Locate the cell with the specified text and output its (x, y) center coordinate. 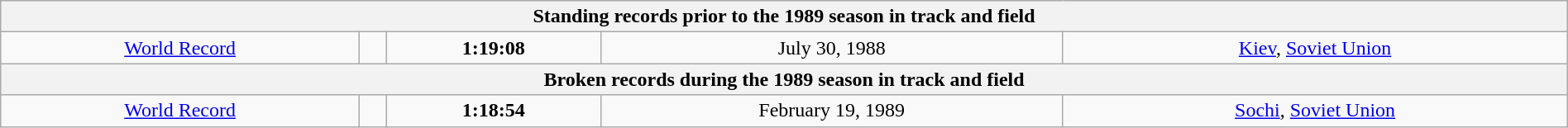
1:18:54 (493, 111)
Standing records prior to the 1989 season in track and field (784, 17)
Sochi, Soviet Union (1315, 111)
Broken records during the 1989 season in track and field (784, 79)
February 19, 1989 (832, 111)
1:19:08 (493, 48)
Kiev, Soviet Union (1315, 48)
July 30, 1988 (832, 48)
